Identify which cell holds the provided text, then report its (x, y) central coordinate. 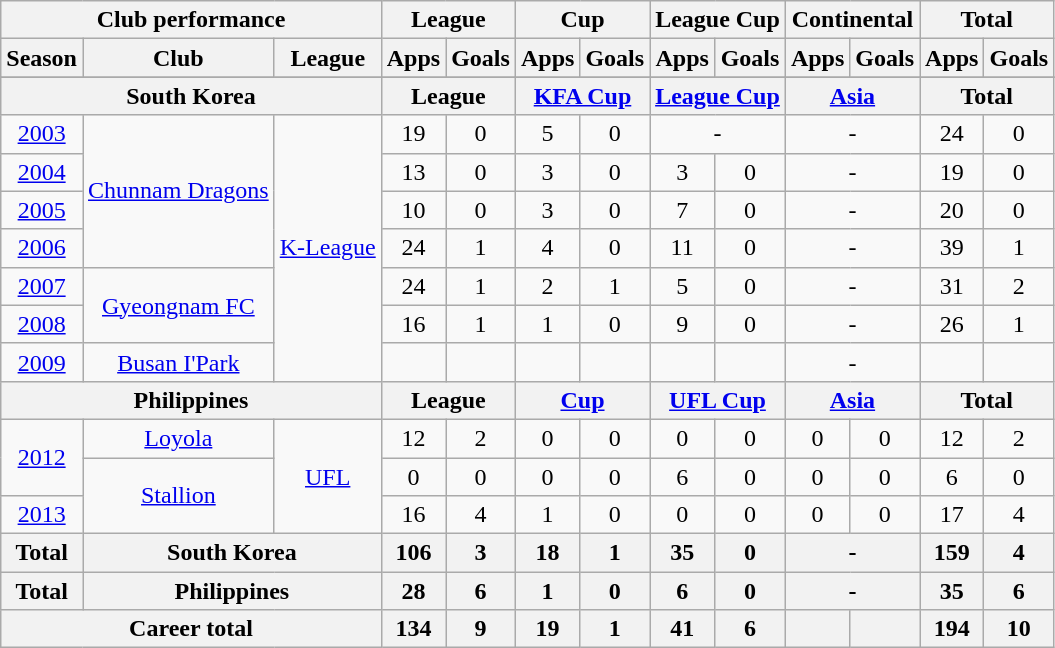
28 (413, 591)
Club (178, 58)
2004 (42, 172)
2013 (42, 515)
31 (952, 286)
2012 (42, 457)
Season (42, 58)
KFA Cup (582, 96)
2009 (42, 362)
2006 (42, 248)
11 (682, 248)
39 (952, 248)
2003 (42, 134)
Busan I'Park (178, 362)
2007 (42, 286)
Loyola (178, 438)
Gyeongnam FC (178, 305)
194 (952, 629)
13 (413, 172)
Career total (191, 629)
20 (952, 210)
2005 (42, 210)
26 (952, 324)
2008 (42, 324)
18 (547, 553)
K-League (328, 248)
Chunnam Dragons (178, 191)
7 (682, 210)
Stallion (178, 496)
106 (413, 553)
17 (952, 515)
41 (682, 629)
Club performance (191, 20)
Continental (852, 20)
UFL Cup (718, 400)
159 (952, 553)
134 (413, 629)
UFL (328, 476)
